Output the [X, Y] coordinate of the center of the cell containing the given text.  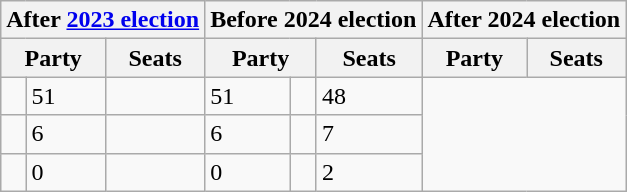
7 [368, 134]
After 2023 election [103, 20]
48 [368, 96]
Before 2024 election [314, 20]
2 [368, 172]
After 2024 election [524, 20]
